Determine the (X, Y) coordinate at the center of the cell enclosing the given text.  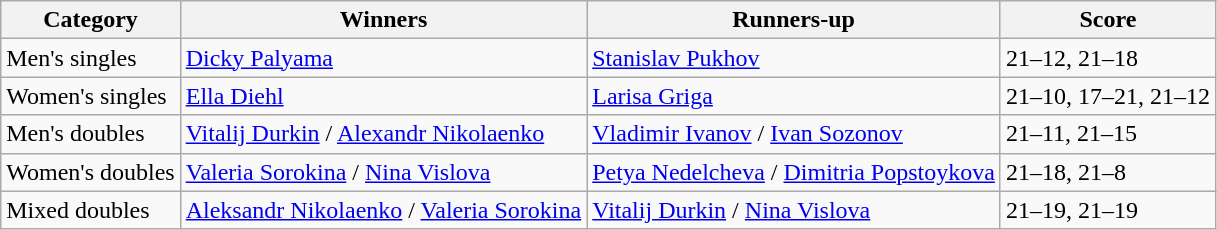
Vitalij Durkin / Alexandr Nikolaenko (384, 134)
Petya Nedelcheva / Dimitria Popstoykova (794, 172)
Winners (384, 20)
Aleksandr Nikolaenko / Valeria Sorokina (384, 210)
21–18, 21–8 (1108, 172)
Larisa Griga (794, 96)
Vitalij Durkin / Nina Vislova (794, 210)
Mixed doubles (90, 210)
21–11, 21–15 (1108, 134)
Dicky Palyama (384, 58)
Women's singles (90, 96)
21–10, 17–21, 21–12 (1108, 96)
Ella Diehl (384, 96)
Vladimir Ivanov / Ivan Sozonov (794, 134)
21–12, 21–18 (1108, 58)
Stanislav Pukhov (794, 58)
Category (90, 20)
Valeria Sorokina / Nina Vislova (384, 172)
Score (1108, 20)
Runners-up (794, 20)
Men's singles (90, 58)
Women's doubles (90, 172)
21–19, 21–19 (1108, 210)
Men's doubles (90, 134)
